Capture the cell that displays the provided text and extract its [x, y] central coordinate. 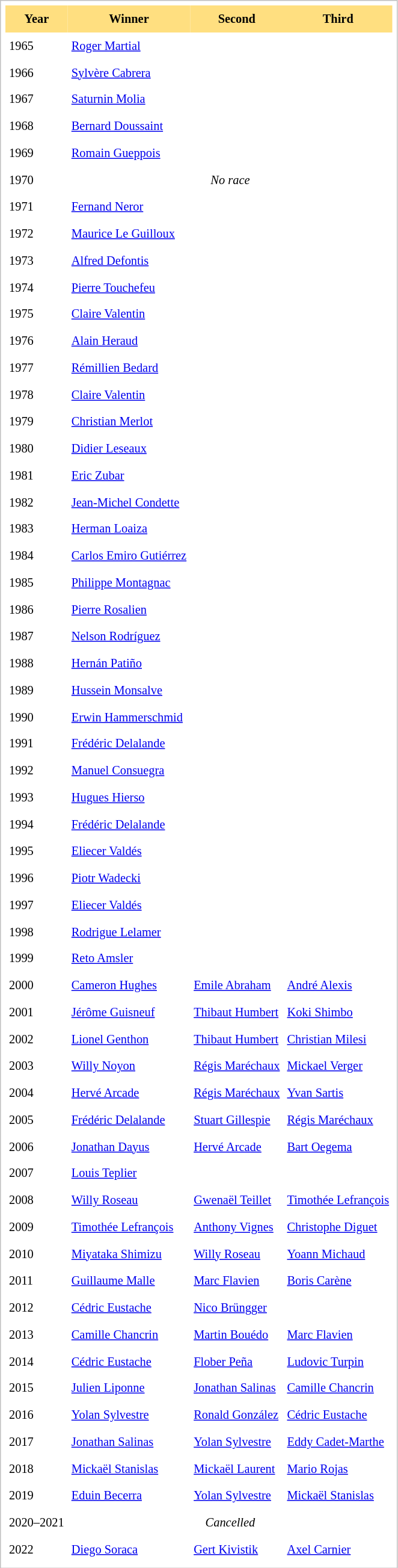
2011 [37, 1280]
1973 [37, 261]
Eduin Becerra [129, 1496]
Hugues Hierso [129, 798]
Pierre Touchefeu [129, 288]
Erwin Hammerschmid [129, 717]
1975 [37, 314]
2009 [37, 1227]
1992 [37, 770]
2006 [37, 1147]
Carlos Emiro Gutiérrez [129, 556]
2019 [37, 1496]
1994 [37, 824]
Didier Leseaux [129, 449]
1966 [37, 72]
1995 [37, 851]
1971 [37, 207]
2012 [37, 1308]
1984 [37, 556]
Axel Carnier [338, 1550]
Fernand Neror [129, 207]
1988 [37, 663]
Maurice Le Guilloux [129, 233]
1990 [37, 717]
Jérôme Guisneuf [129, 1012]
2016 [37, 1415]
2014 [37, 1361]
Saturnin Molia [129, 100]
Emile Abraham [237, 986]
Willy Noyon [129, 1066]
2005 [37, 1120]
2020–2021 [37, 1522]
1989 [37, 691]
Eddy Cadet-Marthe [338, 1442]
Miyataka Shimizu [129, 1254]
1981 [37, 475]
Manuel Consuegra [129, 770]
Nelson Rodríguez [129, 637]
Bernard Doussaint [129, 126]
Bart Oegema [338, 1147]
Yoann Michaud [338, 1254]
Julien Liponne [129, 1389]
Mickaël Laurent [237, 1469]
Jean-Michel Condette [129, 502]
Rodrigue Lelamer [129, 931]
1996 [37, 878]
1970 [37, 181]
Yvan Sartis [338, 1093]
2017 [37, 1442]
Alain Heraud [129, 341]
Year [37, 19]
André Alexis [338, 986]
2008 [37, 1200]
Boris Carène [338, 1280]
1979 [37, 421]
Christian Merlot [129, 421]
1977 [37, 368]
Gert Kivistik [237, 1550]
Diego Soraca [129, 1550]
1993 [37, 798]
1969 [37, 153]
Alfred Defontis [129, 261]
1974 [37, 288]
2001 [37, 1012]
2003 [37, 1066]
Hernán Patiño [129, 663]
Pierre Rosalien [129, 610]
1986 [37, 610]
Winner [129, 19]
Herman Loaiza [129, 529]
1987 [37, 637]
Martin Bouédo [237, 1335]
Koki Shimbo [338, 1012]
2018 [37, 1469]
Guillaume Malle [129, 1280]
1982 [37, 502]
1965 [37, 46]
Mario Rojas [338, 1469]
2013 [37, 1335]
Gwenaël Teillet [237, 1200]
Romain Gueppois [129, 153]
Sylvère Cabrera [129, 72]
2015 [37, 1389]
1999 [37, 959]
1972 [37, 233]
Lionel Genthon [129, 1040]
1998 [37, 931]
Cancelled [230, 1522]
1968 [37, 126]
Eric Zubar [129, 475]
Piotr Wadecki [129, 878]
Christian Milesi [338, 1040]
Nico Brüngger [237, 1308]
Stuart Gillespie [237, 1120]
Philippe Montagnac [129, 582]
1985 [37, 582]
1980 [37, 449]
Third [338, 19]
Cameron Hughes [129, 986]
1976 [37, 341]
Hussein Monsalve [129, 691]
2002 [37, 1040]
Anthony Vignes [237, 1227]
1967 [37, 100]
Mickael Verger [338, 1066]
2000 [37, 986]
1991 [37, 744]
2004 [37, 1093]
Flober Peña [237, 1361]
1983 [37, 529]
2010 [37, 1254]
Christophe Diguet [338, 1227]
Rémillien Bedard [129, 368]
Ludovic Turpin [338, 1361]
Ronald González [237, 1415]
Reto Amsler [129, 959]
Louis Teplier [129, 1173]
1997 [37, 905]
Second [237, 19]
No race [230, 181]
1978 [37, 395]
Roger Martial [129, 46]
Jonathan Dayus [129, 1147]
2007 [37, 1173]
2022 [37, 1550]
